Return the (x, y) coordinate for the center point of the cell that contains the specified text.  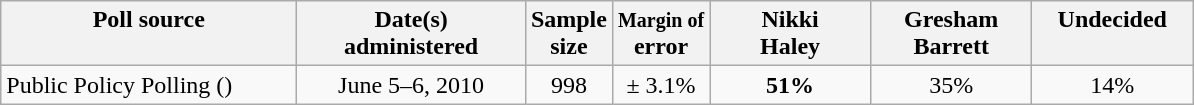
35% (952, 85)
51% (790, 85)
June 5–6, 2010 (412, 85)
Samplesize (568, 34)
Date(s) administered (412, 34)
Poll source (149, 34)
± 3.1% (660, 85)
Public Policy Polling () (149, 85)
Margin oferror (660, 34)
Nikki Haley (790, 34)
Gresham Barrett (952, 34)
14% (1112, 85)
998 (568, 85)
Undecided (1112, 34)
